For the text-containing cell, return its midpoint in [x, y] coordinate format. 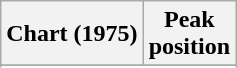
Chart (1975) [72, 34]
Peak position [189, 34]
